Identify which cell holds the provided text, then report its (x, y) central coordinate. 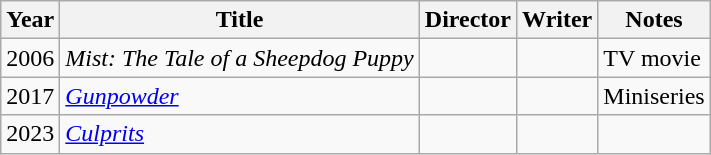
Culprits (240, 134)
Notes (654, 20)
Title (240, 20)
2006 (30, 58)
Writer (558, 20)
Year (30, 20)
2023 (30, 134)
TV movie (654, 58)
Gunpowder (240, 96)
2017 (30, 96)
Miniseries (654, 96)
Director (468, 20)
Mist: The Tale of a Sheepdog Puppy (240, 58)
